Return (X, Y) of the center of cell containing provided text 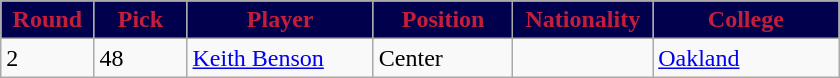
Position (443, 20)
Round (48, 20)
Nationality (583, 20)
Center (443, 58)
Oakland (746, 58)
Pick (140, 20)
Keith Benson (280, 58)
College (746, 20)
48 (140, 58)
2 (48, 58)
Player (280, 20)
